Extract the (x, y) coordinate from the center of the cell holding the provided text.  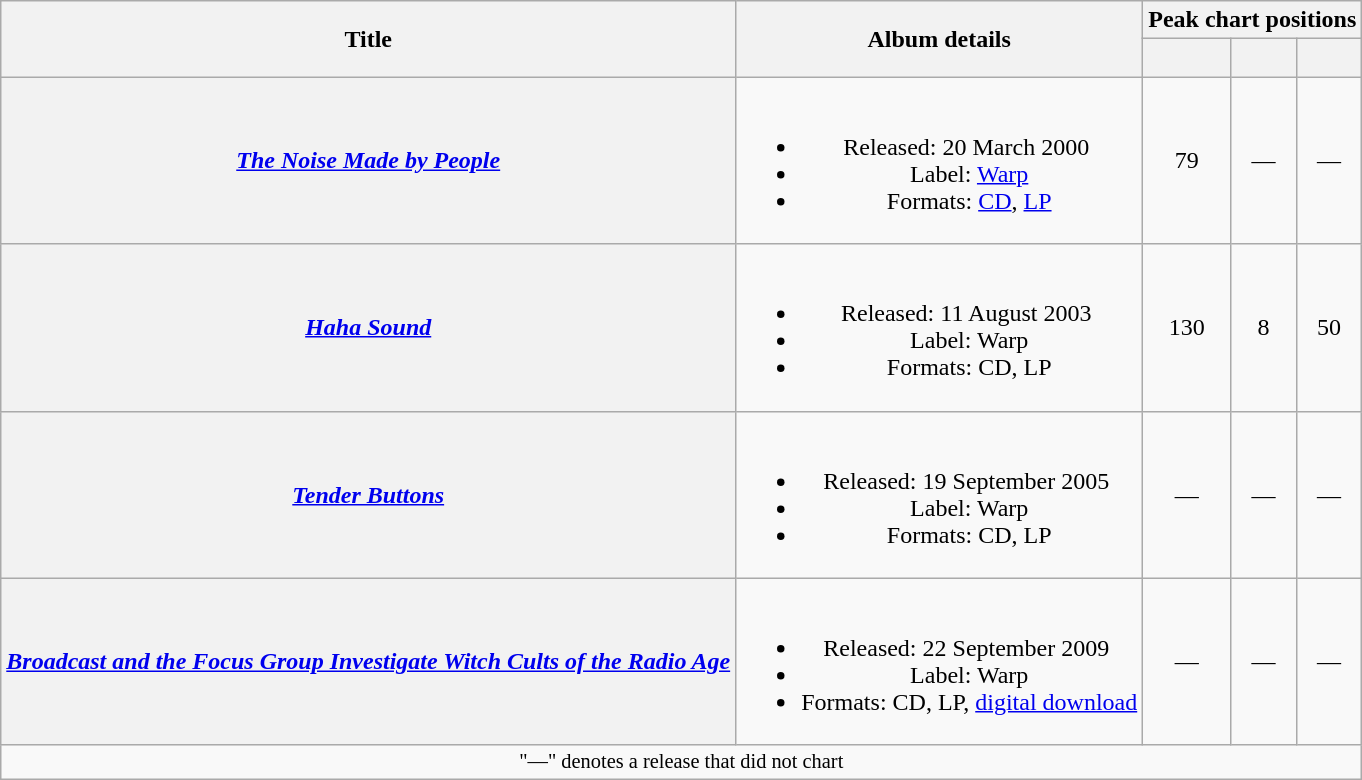
Peak chart positions (1252, 20)
Tender Buttons (368, 494)
The Noise Made by People (368, 160)
50 (1329, 328)
Broadcast and the Focus Group Investigate Witch Cults of the Radio Age (368, 662)
Haha Sound (368, 328)
Released: 11 August 2003 Label: Warp Formats: CD, LP (940, 328)
8 (1264, 328)
Released: 19 September 2005 Label: Warp Formats: CD, LP (940, 494)
130 (1187, 328)
Title (368, 39)
79 (1187, 160)
"—" denotes a release that did not chart (682, 762)
Released: 20 March 2000 Label: Warp Formats: CD, LP (940, 160)
Released: 22 September 2009 Label: Warp Formats: CD, LP, digital download (940, 662)
Album details (940, 39)
